Return [X, Y] of the center of cell containing provided text 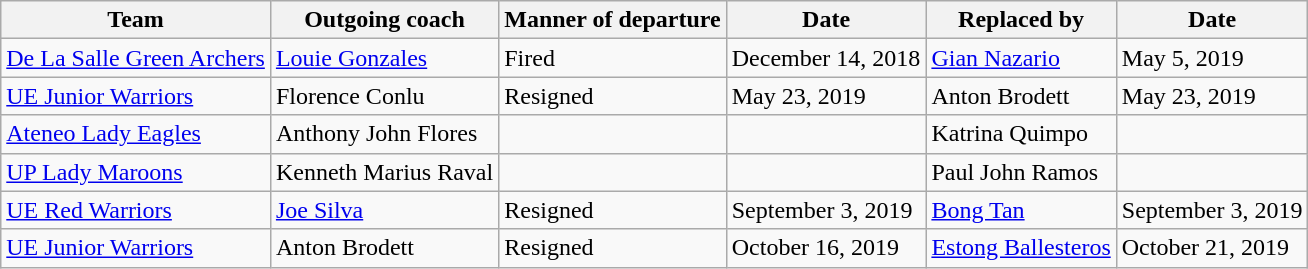
Bong Tan [1021, 210]
Kenneth Marius Raval [384, 172]
Outgoing coach [384, 20]
UP Lady Maroons [136, 172]
Gian Nazario [1021, 58]
October 21, 2019 [1212, 248]
Paul John Ramos [1021, 172]
Replaced by [1021, 20]
Estong Ballesteros [1021, 248]
Ateneo Lady Eagles [136, 134]
May 5, 2019 [1212, 58]
Fired [612, 58]
De La Salle Green Archers [136, 58]
UE Red Warriors [136, 210]
Joe Silva [384, 210]
December 14, 2018 [826, 58]
Manner of departure [612, 20]
Florence Conlu [384, 96]
Team [136, 20]
Louie Gonzales [384, 58]
October 16, 2019 [826, 248]
Anthony John Flores [384, 134]
Katrina Quimpo [1021, 134]
